Capture the cell that displays the provided text and extract its (x, y) central coordinate. 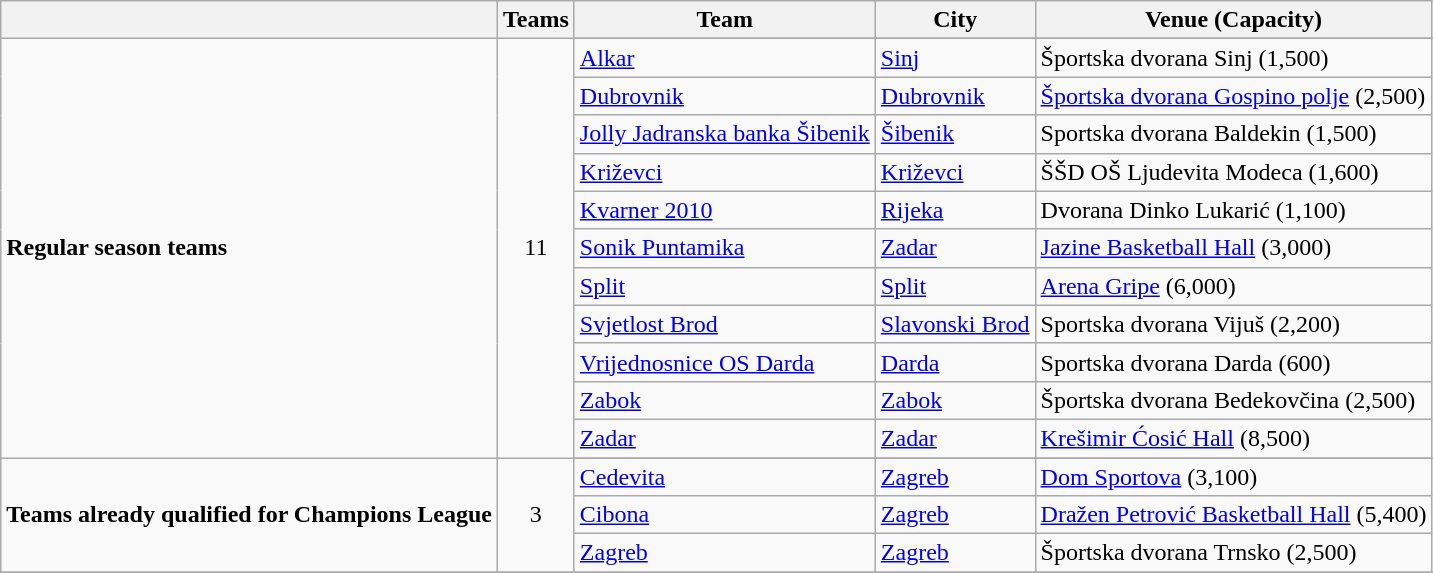
Svjetlost Brod (724, 324)
Regular season teams (250, 248)
Team (724, 20)
Teams (536, 20)
ŠŠD OŠ Ljudevita Modeca (1,600) (1234, 172)
Športska dvorana Sinj (1,500) (1234, 58)
Jazine Basketball Hall (3,000) (1234, 248)
Jolly Jadranska banka Šibenik (724, 134)
Sinj (955, 58)
Dvorana Dinko Lukarić (1,100) (1234, 210)
Venue (Capacity) (1234, 20)
3 (536, 515)
Slavonski Brod (955, 324)
Krešimir Ćosić Hall (8,500) (1234, 438)
Sportska dvorana Darda (600) (1234, 362)
City (955, 20)
Cibona (724, 515)
Športska dvorana Trnsko (2,500) (1234, 553)
Športska dvorana Bedekovčina (2,500) (1234, 400)
11 (536, 248)
Sonik Puntamika (724, 248)
Športska dvorana Gospino polje (2,500) (1234, 96)
Sportska dvorana Vijuš (2,200) (1234, 324)
Kvarner 2010 (724, 210)
Sportska dvorana Baldekin (1,500) (1234, 134)
Šibenik (955, 134)
Alkar (724, 58)
Teams already qualified for Champions League (250, 515)
Dražen Petrović Basketball Hall (5,400) (1234, 515)
Darda (955, 362)
Vrijednosnice OS Darda (724, 362)
Dom Sportova (3,100) (1234, 477)
Rijeka (955, 210)
Arena Gripe (6,000) (1234, 286)
Cedevita (724, 477)
